For the text-containing cell, return its midpoint in (x, y) coordinate format. 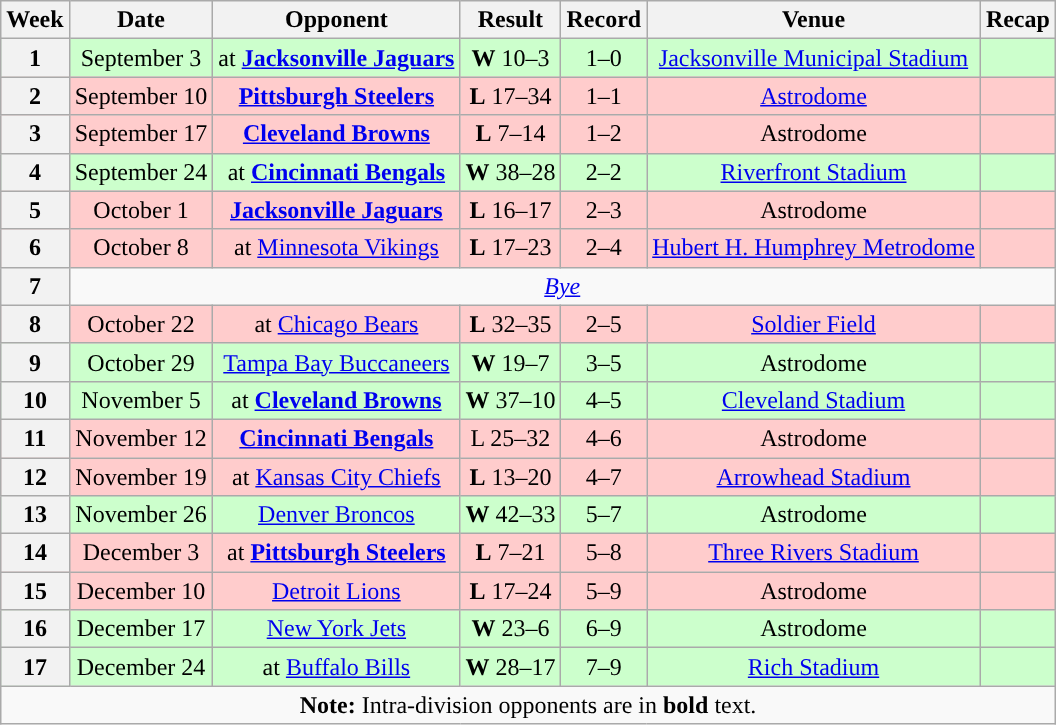
2–5 (604, 324)
8 (35, 324)
at Cincinnati Bengals (336, 172)
2–4 (604, 248)
L 25–32 (510, 438)
3–5 (604, 362)
November 5 (141, 400)
W 38–28 (510, 172)
2–3 (604, 210)
Record (604, 20)
Cincinnati Bengals (336, 438)
at Chicago Bears (336, 324)
4–6 (604, 438)
at Pittsburgh Steelers (336, 553)
L 7–14 (510, 134)
October 1 (141, 210)
Cleveland Stadium (814, 400)
December 17 (141, 629)
1–2 (604, 134)
at Kansas City Chiefs (336, 477)
Tampa Bay Buccaneers (336, 362)
L 17–24 (510, 591)
5–8 (604, 553)
L 7–21 (510, 553)
2 (35, 96)
Opponent (336, 20)
at Jacksonville Jaguars (336, 58)
6 (35, 248)
1 (35, 58)
November 19 (141, 477)
5 (35, 210)
W 10–3 (510, 58)
Hubert H. Humphrey Metrodome (814, 248)
Date (141, 20)
at Cleveland Browns (336, 400)
Pittsburgh Steelers (336, 96)
11 (35, 438)
L 17–23 (510, 248)
December 24 (141, 667)
September 10 (141, 96)
W 42–33 (510, 515)
November 26 (141, 515)
December 3 (141, 553)
at Buffalo Bills (336, 667)
Cleveland Browns (336, 134)
6–9 (604, 629)
December 10 (141, 591)
W 37–10 (510, 400)
Rich Stadium (814, 667)
Recap (1018, 20)
2–2 (604, 172)
L 17–34 (510, 96)
7–9 (604, 667)
4 (35, 172)
September 24 (141, 172)
Jacksonville Municipal Stadium (814, 58)
October 29 (141, 362)
Jacksonville Jaguars (336, 210)
1–1 (604, 96)
Bye (562, 286)
October 22 (141, 324)
3 (35, 134)
Riverfront Stadium (814, 172)
L 16–17 (510, 210)
W 28–17 (510, 667)
Detroit Lions (336, 591)
Arrowhead Stadium (814, 477)
Soldier Field (814, 324)
4–7 (604, 477)
1–0 (604, 58)
Three Rivers Stadium (814, 553)
5–7 (604, 515)
17 (35, 667)
13 (35, 515)
New York Jets (336, 629)
10 (35, 400)
October 8 (141, 248)
Week (35, 20)
November 12 (141, 438)
4–5 (604, 400)
5–9 (604, 591)
12 (35, 477)
L 32–35 (510, 324)
9 (35, 362)
L 13–20 (510, 477)
September 17 (141, 134)
7 (35, 286)
W 19–7 (510, 362)
September 3 (141, 58)
Note: Intra-division opponents are in bold text. (528, 705)
14 (35, 553)
15 (35, 591)
Result (510, 20)
at Minnesota Vikings (336, 248)
W 23–6 (510, 629)
Denver Broncos (336, 515)
Venue (814, 20)
16 (35, 629)
